Return (X, Y) of the center of cell containing provided text 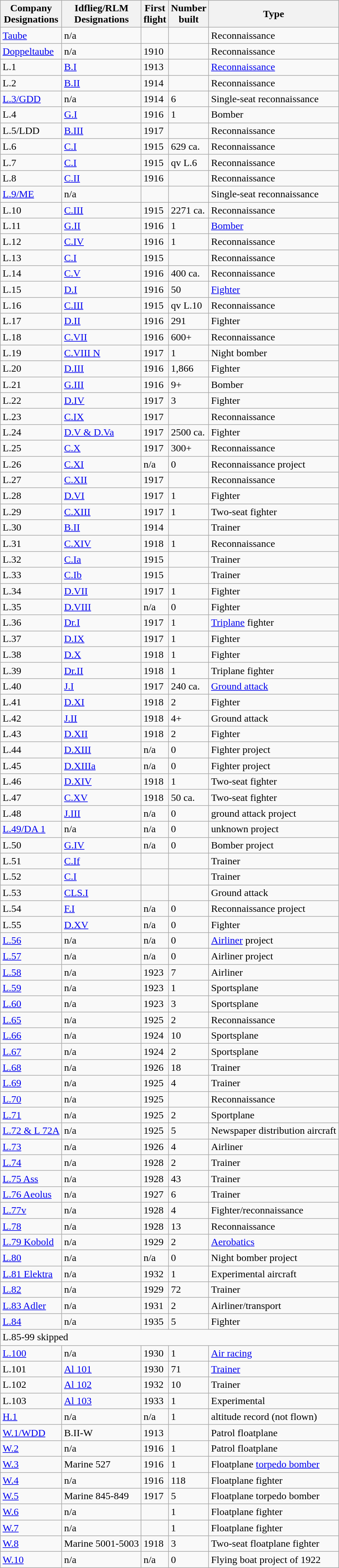
H.1 (31, 1417)
L.44 (31, 750)
L.46 (31, 782)
L.85-99 skipped (169, 1337)
1933 (155, 1401)
1927 (155, 1194)
C.VIII N (101, 353)
D.IX (101, 639)
L.67 (31, 1052)
L.68 (31, 1067)
L.49/DA 1 (31, 829)
240 ca. (188, 686)
Experimental (274, 1401)
W.6 (31, 1512)
Idflieg/RLMDesignations (101, 14)
L.43 (31, 734)
L.3/GDD (31, 99)
L.45 (31, 766)
L.41 (31, 702)
L.50 (31, 845)
C.XV (101, 798)
Bomber project (274, 845)
Experimental aircraft (274, 1274)
L.28 (31, 496)
W.8 (31, 1544)
L.71 (31, 1115)
D.XII (101, 734)
4+ (188, 718)
118 (188, 1480)
Numberbuilt (188, 14)
D.I (101, 289)
L.42 (31, 718)
W.7 (31, 1528)
G.III (101, 385)
50 ca. (188, 798)
Type (274, 14)
C.X (101, 448)
D.XIV (101, 782)
L.73 (31, 1147)
L.25 (31, 448)
qv L.10 (188, 305)
L.59 (31, 988)
7 (188, 972)
Night bomber (274, 353)
400 ca. (188, 274)
71 (188, 1369)
F.I (101, 909)
L.47 (31, 798)
L.15 (31, 289)
L.54 (31, 909)
L.37 (31, 639)
Al 102 (101, 1385)
Two-seat floatplane fighter (274, 1544)
W.3 (31, 1464)
Dr.I (101, 623)
C.IX (101, 416)
13 (188, 1226)
C.XIII (101, 512)
L.39 (31, 670)
ground attack project (274, 813)
2500 ca. (188, 432)
C.If (101, 861)
J.II (101, 718)
L.1 (31, 67)
L.33 (31, 575)
Airliner/transport (274, 1306)
L.51 (31, 861)
CLS.I (101, 893)
D.XV (101, 924)
J.III (101, 813)
Air racing (274, 1353)
L.18 (31, 337)
L.55 (31, 924)
L.5/LDD (31, 131)
B.III (101, 131)
L.66 (31, 1036)
altitude record (not flown) (274, 1417)
L.58 (31, 972)
1931 (155, 1306)
G.IV (101, 845)
Al 103 (101, 1401)
L.24 (31, 432)
50 (188, 289)
L.48 (31, 813)
L.100 (31, 1353)
Aerobatics (274, 1242)
2271 ca. (188, 210)
L.70 (31, 1099)
1935 (155, 1321)
W.1/WDD (31, 1432)
Taube (31, 35)
D.V & D.Va (101, 432)
L.101 (31, 1369)
C.V (101, 274)
L.65 (31, 1020)
Marine 5001-5003 (101, 1544)
L.34 (31, 591)
L.75 Ass (31, 1178)
L.36 (31, 623)
1,866 (188, 369)
L.2 (31, 83)
W.2 (31, 1448)
L.26 (31, 464)
Flying boat project of 1922 (274, 1560)
C.IV (101, 242)
L.17 (31, 321)
L.32 (31, 559)
72 (188, 1290)
L.40 (31, 686)
L.103 (31, 1401)
D.XIIIa (101, 766)
D.II (101, 321)
L.29 (31, 512)
L.27 (31, 480)
L.72 & L 72A (31, 1131)
C.XI (101, 464)
L.21 (31, 385)
600+ (188, 337)
L.84 (31, 1321)
L.31 (31, 544)
L.57 (31, 956)
W.5 (31, 1496)
Marine 527 (101, 1464)
C.XIV (101, 544)
D.VI (101, 496)
L.74 (31, 1163)
L.56 (31, 940)
291 (188, 321)
C.Ia (101, 559)
W.4 (31, 1480)
W.10 (31, 1560)
L.22 (31, 400)
Firstflight (155, 14)
J.I (101, 686)
L.13 (31, 258)
300+ (188, 448)
Fighter/reconnaissance (274, 1210)
C.VII (101, 337)
L.9/ME (31, 194)
C.XII (101, 480)
L.35 (31, 607)
L.12 (31, 242)
L.16 (31, 305)
L.19 (31, 353)
Dr.II (101, 670)
L.77v (31, 1210)
L.20 (31, 369)
L.102 (31, 1385)
L.69 (31, 1083)
D.VIII (101, 607)
L.7 (31, 162)
Newspaper distribution aircraft (274, 1131)
L.30 (31, 528)
L.83 Adler (31, 1306)
Doppeltaube (31, 51)
D.III (101, 369)
B.I (101, 67)
Sportplane (274, 1115)
L.79 Kobold (31, 1242)
L.38 (31, 654)
D.IV (101, 400)
L.14 (31, 274)
D.X (101, 654)
D.XI (101, 702)
L.60 (31, 1004)
Al 101 (101, 1369)
L.11 (31, 226)
L.10 (31, 210)
629 ca. (188, 146)
D.XIII (101, 750)
L.78 (31, 1226)
Marine 845-849 (101, 1496)
L.76 Aeolus (31, 1194)
9+ (188, 385)
L.80 (31, 1258)
L.8 (31, 178)
L.82 (31, 1290)
L.4 (31, 115)
unknown project (274, 829)
43 (188, 1178)
qv L.6 (188, 162)
C.II (101, 178)
18 (188, 1067)
Night bomber project (274, 1258)
L.23 (31, 416)
1910 (155, 51)
C.Ib (101, 575)
L.81 Elektra (31, 1274)
B.II-W (101, 1432)
L.6 (31, 146)
CompanyDesignations (31, 14)
D.VII (101, 591)
L.52 (31, 877)
G.II (101, 226)
L.53 (31, 893)
G.I (101, 115)
